Return the [X, Y] coordinate for the center point of the cell that contains the specified text.  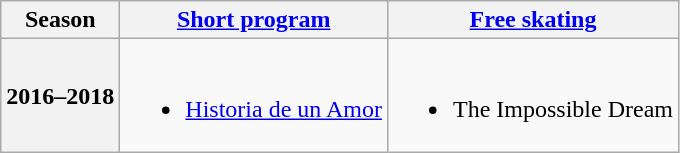
Free skating [534, 20]
The Impossible Dream [534, 96]
2016–2018 [60, 96]
Historia de un Amor [254, 96]
Short program [254, 20]
Season [60, 20]
